Search for the cell housing the specified text and yield its (x, y) center coordinate. 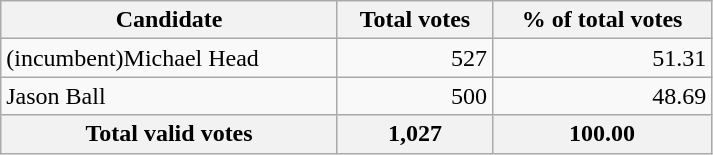
1,027 (414, 134)
(incumbent)Michael Head (170, 58)
Jason Ball (170, 96)
48.69 (602, 96)
Total votes (414, 20)
500 (414, 96)
527 (414, 58)
100.00 (602, 134)
Total valid votes (170, 134)
Candidate (170, 20)
51.31 (602, 58)
% of total votes (602, 20)
